Extract the (X, Y) coordinate from the center of the cell holding the provided text.  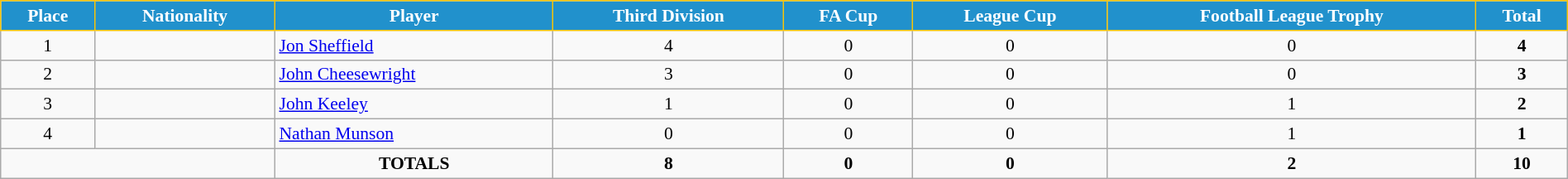
8 (668, 163)
Football League Trophy (1292, 16)
10 (1522, 163)
Player (414, 16)
League Cup (1011, 16)
Total (1522, 16)
Nathan Munson (414, 134)
Jon Sheffield (414, 46)
FA Cup (849, 16)
John Keeley (414, 104)
John Cheesewright (414, 75)
Place (48, 16)
TOTALS (414, 163)
Third Division (668, 16)
Nationality (185, 16)
